Find where the given text appears and provide that cell's center as [x, y] coordinate. 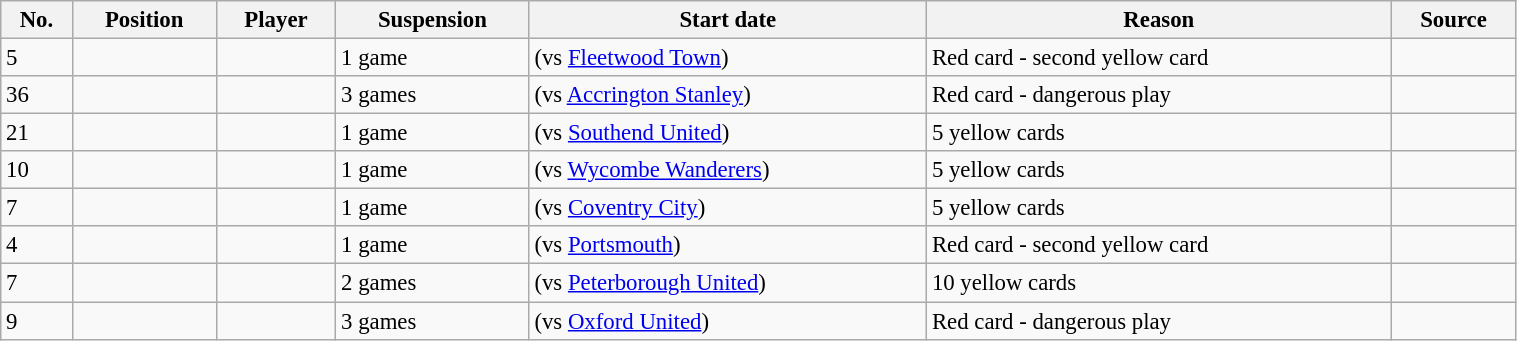
(vs Coventry City) [728, 208]
5 [36, 58]
(vs Portsmouth) [728, 245]
21 [36, 133]
2 games [432, 283]
Player [276, 20]
10 [36, 170]
(vs Peterborough United) [728, 283]
Source [1454, 20]
9 [36, 321]
(vs Accrington Stanley) [728, 95]
Suspension [432, 20]
10 yellow cards [1159, 283]
4 [36, 245]
Start date [728, 20]
36 [36, 95]
No. [36, 20]
(vs Fleetwood Town) [728, 58]
Reason [1159, 20]
Position [144, 20]
(vs Oxford United) [728, 321]
(vs Wycombe Wanderers) [728, 170]
(vs Southend United) [728, 133]
